Search for the cell housing the specified text and yield its [x, y] center coordinate. 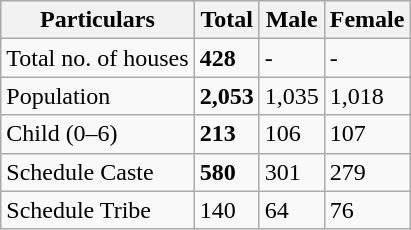
1,018 [367, 96]
140 [226, 210]
Total [226, 20]
Schedule Tribe [98, 210]
107 [367, 134]
2,053 [226, 96]
Female [367, 20]
580 [226, 172]
Male [292, 20]
1,035 [292, 96]
Particulars [98, 20]
213 [226, 134]
279 [367, 172]
64 [292, 210]
76 [367, 210]
106 [292, 134]
Total no. of houses [98, 58]
Schedule Caste [98, 172]
Child (0–6) [98, 134]
Population [98, 96]
301 [292, 172]
428 [226, 58]
